For the text-containing cell, return its midpoint in [x, y] coordinate format. 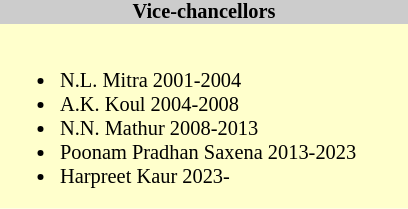
Vice-chancellors [204, 12]
N.L. Mitra 2001-2004A.K. Koul 2004-2008N.N. Mathur 2008-2013Poonam Pradhan Saxena 2013-2023Harpreet Kaur 2023- [204, 116]
